From the cell containing the given text, extract its center point as [X, Y] coordinate. 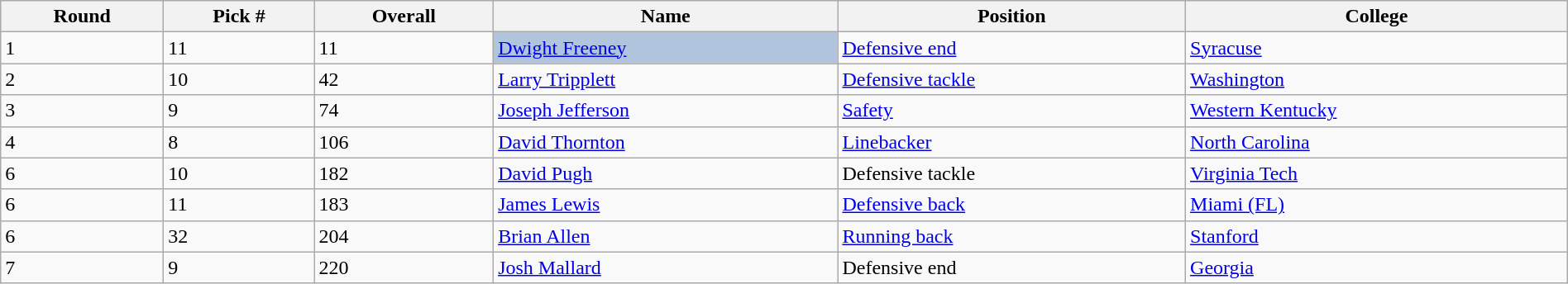
3 [83, 111]
Safety [1012, 111]
42 [404, 79]
Georgia [1377, 267]
Position [1012, 17]
74 [404, 111]
Joseph Jefferson [666, 111]
Round [83, 17]
8 [239, 142]
183 [404, 205]
Pick # [239, 17]
1 [83, 48]
Defensive back [1012, 205]
Syracuse [1377, 48]
Overall [404, 17]
Western Kentucky [1377, 111]
4 [83, 142]
Josh Mallard [666, 267]
Larry Tripplett [666, 79]
182 [404, 173]
James Lewis [666, 205]
Brian Allen [666, 236]
David Pugh [666, 173]
Miami (FL) [1377, 205]
7 [83, 267]
106 [404, 142]
North Carolina [1377, 142]
Running back [1012, 236]
Name [666, 17]
Washington [1377, 79]
Virginia Tech [1377, 173]
Dwight Freeney [666, 48]
David Thornton [666, 142]
College [1377, 17]
Stanford [1377, 236]
2 [83, 79]
Linebacker [1012, 142]
32 [239, 236]
220 [404, 267]
204 [404, 236]
